Determine the (x, y) coordinate at the center of the cell enclosing the given text.  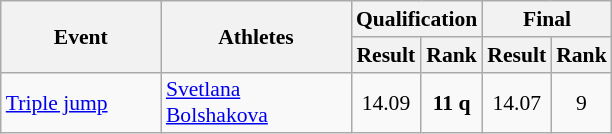
Final (546, 19)
Qualification (416, 19)
Triple jump (81, 102)
14.07 (516, 102)
9 (582, 102)
Svetlana Bolshakova (256, 102)
Athletes (256, 36)
Event (81, 36)
14.09 (386, 102)
11 q (452, 102)
